Detect which cell encompasses the target text, then output its (X, Y) center coordinate. 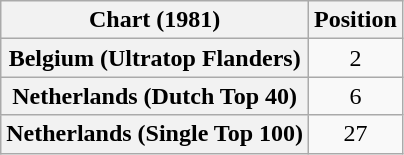
6 (356, 96)
Netherlands (Single Top 100) (155, 134)
2 (356, 58)
Chart (1981) (155, 20)
Belgium (Ultratop Flanders) (155, 58)
Netherlands (Dutch Top 40) (155, 96)
27 (356, 134)
Position (356, 20)
